From the cell containing the given text, extract its center point as (x, y) coordinate. 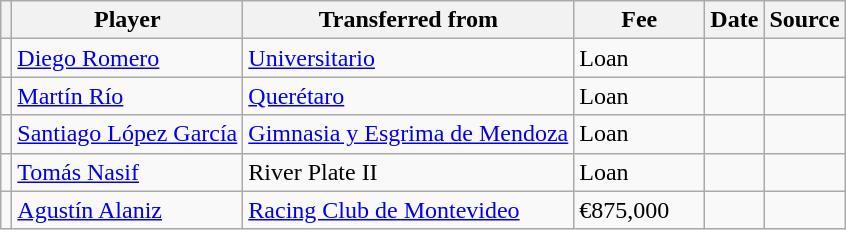
Player (128, 20)
River Plate II (408, 172)
Universitario (408, 58)
Fee (640, 20)
Agustín Alaniz (128, 210)
€875,000 (640, 210)
Martín Río (128, 96)
Tomás Nasif (128, 172)
Racing Club de Montevideo (408, 210)
Gimnasia y Esgrima de Mendoza (408, 134)
Santiago López García (128, 134)
Diego Romero (128, 58)
Querétaro (408, 96)
Transferred from (408, 20)
Date (734, 20)
Source (804, 20)
